Capture the cell that displays the provided text and extract its [x, y] central coordinate. 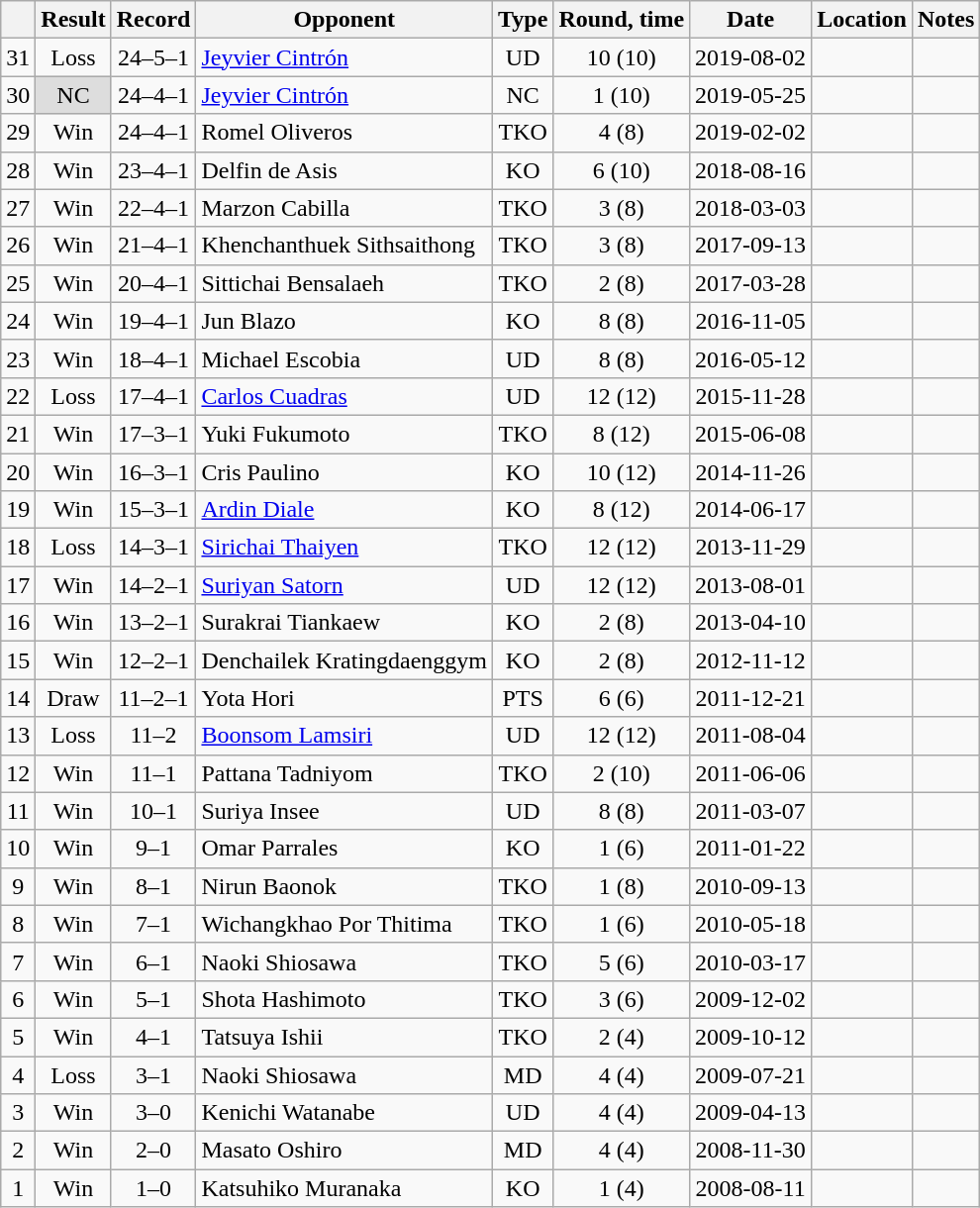
Result [73, 20]
Ardin Diale [344, 510]
6–1 [153, 961]
12 [18, 773]
Michael Escobia [344, 358]
27 [18, 208]
4 [18, 1074]
2009-07-21 [750, 1074]
Yuki Fukumoto [344, 434]
2015-06-08 [750, 434]
2010-05-18 [750, 924]
1–0 [153, 1188]
Sirichai Thaiyen [344, 548]
Jun Blazo [344, 321]
15–3–1 [153, 510]
19–4–1 [153, 321]
10 (10) [622, 57]
1 (4) [622, 1188]
17–4–1 [153, 396]
11 [18, 811]
Round, time [622, 20]
16–3–1 [153, 472]
8 [18, 924]
Surakrai Tiankaew [344, 623]
5 [18, 1037]
12–2–1 [153, 660]
2 (10) [622, 773]
23–4–1 [153, 170]
24 [18, 321]
2019-05-25 [750, 95]
2009-10-12 [750, 1037]
14–2–1 [153, 585]
17 [18, 585]
23 [18, 358]
2013-11-29 [750, 548]
Yota Hori [344, 698]
2 (4) [622, 1037]
16 [18, 623]
1 (10) [622, 95]
11–2 [153, 736]
Masato Oshiro [344, 1151]
5 (6) [622, 961]
2019-02-02 [750, 133]
15 [18, 660]
2011-03-07 [750, 811]
2–0 [153, 1151]
4 (8) [622, 133]
Khenchanthuek Sithsaithong [344, 246]
2017-09-13 [750, 246]
17–3–1 [153, 434]
22–4–1 [153, 208]
10 (12) [622, 472]
21 [18, 434]
Romel Oliveros [344, 133]
2008-11-30 [750, 1151]
8–1 [153, 886]
3–0 [153, 1113]
30 [18, 95]
Type [523, 20]
Marzon Cabilla [344, 208]
9 [18, 886]
14 [18, 698]
18–4–1 [153, 358]
Shota Hashimoto [344, 999]
7 [18, 961]
6 [18, 999]
11–1 [153, 773]
2 [18, 1151]
5–1 [153, 999]
28 [18, 170]
Boonsom Lamsiri [344, 736]
2011-01-22 [750, 849]
7–1 [153, 924]
Nirun Baonok [344, 886]
2013-04-10 [750, 623]
Delfin de Asis [344, 170]
29 [18, 133]
2014-11-26 [750, 472]
1 [18, 1188]
21–4–1 [153, 246]
Suriya Insee [344, 811]
18 [18, 548]
6 (10) [622, 170]
1 (8) [622, 886]
2019-08-02 [750, 57]
20 [18, 472]
2011-08-04 [750, 736]
13 [18, 736]
3 (6) [622, 999]
PTS [523, 698]
10 [18, 849]
19 [18, 510]
9–1 [153, 849]
Suriyan Satorn [344, 585]
Wichangkhao Por Thitima [344, 924]
13–2–1 [153, 623]
14–3–1 [153, 548]
2008-08-11 [750, 1188]
Cris Paulino [344, 472]
2011-06-06 [750, 773]
24–5–1 [153, 57]
2015-11-28 [750, 396]
11–2–1 [153, 698]
3–1 [153, 1074]
Sittichai Bensalaeh [344, 283]
2010-03-17 [750, 961]
22 [18, 396]
2016-11-05 [750, 321]
2017-03-28 [750, 283]
Draw [73, 698]
2011-12-21 [750, 698]
2013-08-01 [750, 585]
2009-12-02 [750, 999]
Katsuhiko Muranaka [344, 1188]
Opponent [344, 20]
Tatsuya Ishii [344, 1037]
Location [862, 20]
Date [750, 20]
Kenichi Watanabe [344, 1113]
2010-09-13 [750, 886]
10–1 [153, 811]
2018-08-16 [750, 170]
20–4–1 [153, 283]
31 [18, 57]
Pattana Tadniyom [344, 773]
Denchailek Kratingdaenggym [344, 660]
Record [153, 20]
2012-11-12 [750, 660]
Omar Parrales [344, 849]
2009-04-13 [750, 1113]
25 [18, 283]
2014-06-17 [750, 510]
3 [18, 1113]
4–1 [153, 1037]
26 [18, 246]
2018-03-03 [750, 208]
Carlos Cuadras [344, 396]
Notes [945, 20]
6 (6) [622, 698]
2016-05-12 [750, 358]
